Extract the [x, y] coordinate from the center of the cell holding the provided text.  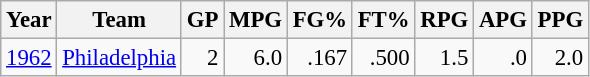
1962 [29, 58]
.167 [320, 58]
1.5 [444, 58]
RPG [444, 20]
6.0 [256, 58]
APG [504, 20]
2 [202, 58]
PPG [560, 20]
MPG [256, 20]
2.0 [560, 58]
FT% [384, 20]
.500 [384, 58]
Team [119, 20]
.0 [504, 58]
FG% [320, 20]
GP [202, 20]
Philadelphia [119, 58]
Year [29, 20]
